Capture the cell that displays the provided text and extract its [X, Y] central coordinate. 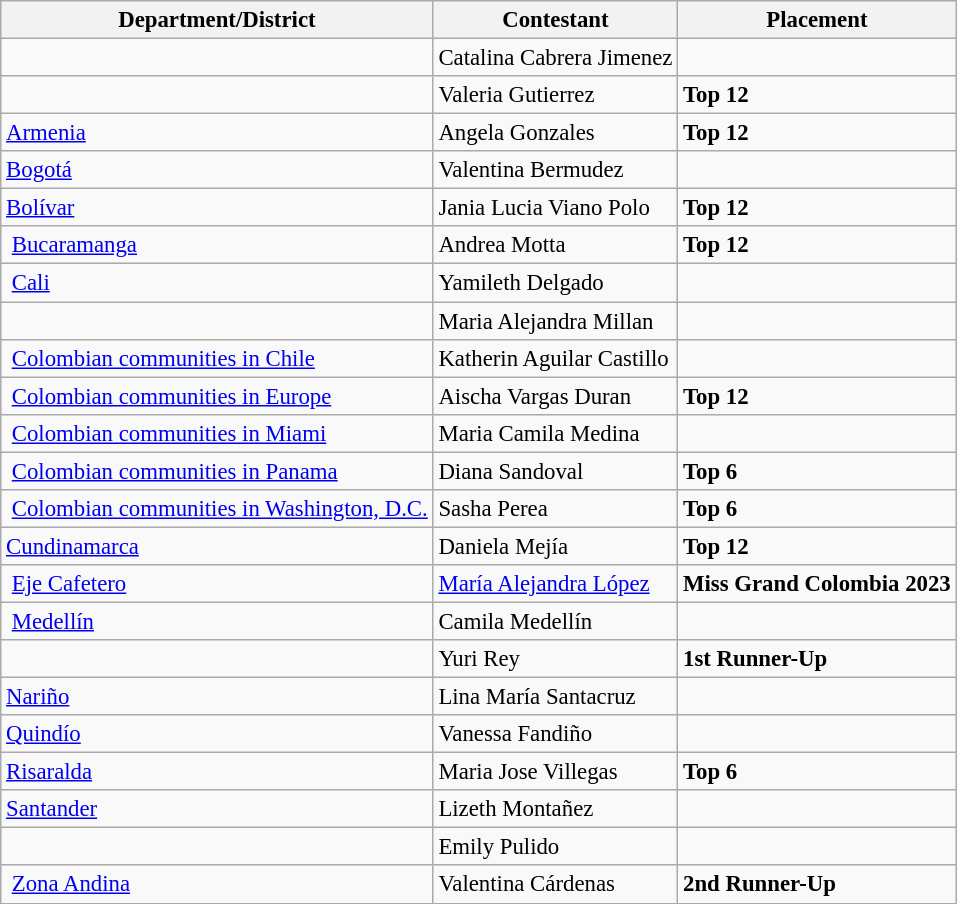
Colombian communities in Washington, D.C. [217, 509]
Maria Jose Villegas [556, 772]
Lina María Santacruz [556, 697]
Andrea Motta [556, 245]
Contestant [556, 20]
Maria Alejandra Millan [556, 321]
Maria Camila Medina [556, 433]
1st Runner-Up [817, 659]
María Alejandra López [556, 584]
Risaralda [217, 772]
Bogotá [217, 170]
Yuri Rey [556, 659]
Cundinamarca [217, 546]
Zona Andina [217, 885]
Aischa Vargas Duran [556, 396]
Emily Pulido [556, 847]
Colombian communities in Panama [217, 471]
Jania Lucia Viano Polo [556, 208]
Lizeth Montañez [556, 809]
Vanessa Fandiño [556, 734]
Medellín [217, 621]
Valentina Cárdenas [556, 885]
Bucaramanga [217, 245]
Colombian communities in Chile [217, 358]
Katherin Aguilar Castillo [556, 358]
Nariño [217, 697]
Colombian communities in Europe [217, 396]
Valentina Bermudez [556, 170]
Department/District [217, 20]
Diana Sandoval [556, 471]
Yamileth Delgado [556, 283]
Daniela Mejía [556, 546]
Sasha Perea [556, 509]
Santander [217, 809]
Colombian communities in Miami [217, 433]
Eje Cafetero [217, 584]
Camila Medellín [556, 621]
Cali [217, 283]
Placement [817, 20]
Valeria Gutierrez [556, 95]
Miss Grand Colombia 2023 [817, 584]
Armenia [217, 133]
Bolívar [217, 208]
2nd Runner-Up [817, 885]
Angela Gonzales [556, 133]
Catalina Cabrera Jimenez [556, 58]
Quindío [217, 734]
